Return (X, Y) of the center of cell containing provided text 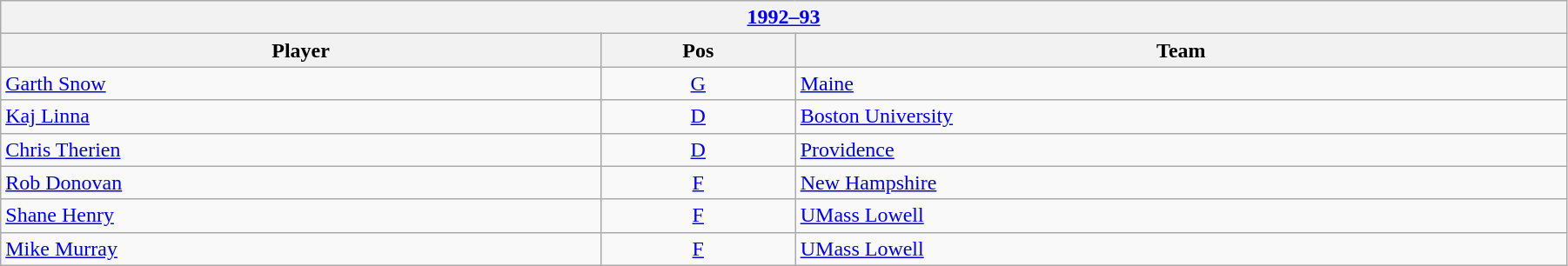
Chris Therien (301, 150)
Garth Snow (301, 83)
Boston University (1181, 116)
Kaj Linna (301, 116)
New Hampshire (1181, 183)
Providence (1181, 150)
Rob Donovan (301, 183)
Player (301, 50)
1992–93 (784, 17)
Maine (1181, 83)
Mike Murray (301, 249)
Shane Henry (301, 216)
Pos (698, 50)
Team (1181, 50)
G (698, 83)
